Detect which cell encompasses the target text, then output its [X, Y] center coordinate. 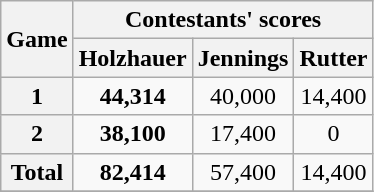
2 [37, 134]
0 [334, 134]
Contestants' scores [223, 20]
44,314 [132, 96]
1 [37, 96]
82,414 [132, 172]
17,400 [243, 134]
38,100 [132, 134]
Game [37, 39]
Jennings [243, 58]
Rutter [334, 58]
Total [37, 172]
Holzhauer [132, 58]
57,400 [243, 172]
40,000 [243, 96]
